Locate the cell with the specified text and output its [x, y] center coordinate. 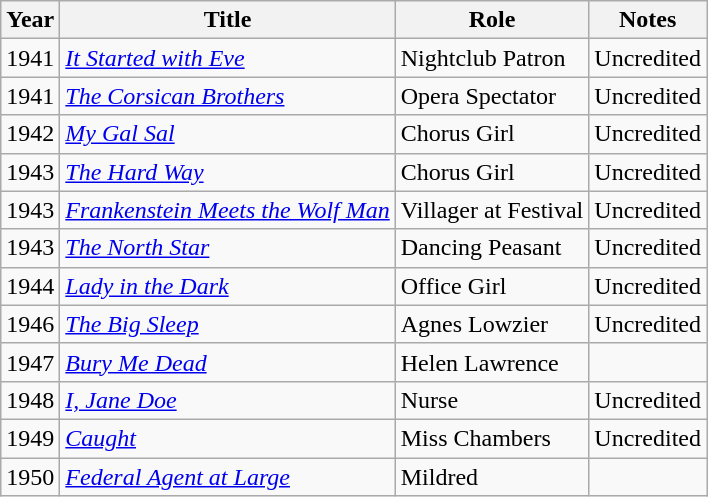
Nurse [492, 400]
Office Girl [492, 286]
1948 [30, 400]
1944 [30, 286]
It Started with Eve [228, 58]
My Gal Sal [228, 134]
Mildred [492, 477]
Lady in the Dark [228, 286]
Dancing Peasant [492, 248]
Notes [648, 20]
Role [492, 20]
Agnes Lowzier [492, 324]
Federal Agent at Large [228, 477]
1949 [30, 438]
1947 [30, 362]
The North Star [228, 248]
Title [228, 20]
Villager at Festival [492, 210]
The Hard Way [228, 172]
Helen Lawrence [492, 362]
Frankenstein Meets the Wolf Man [228, 210]
1942 [30, 134]
The Corsican Brothers [228, 96]
1946 [30, 324]
The Big Sleep [228, 324]
Opera Spectator [492, 96]
Nightclub Patron [492, 58]
Year [30, 20]
Caught [228, 438]
Miss Chambers [492, 438]
Bury Me Dead [228, 362]
1950 [30, 477]
I, Jane Doe [228, 400]
